Search for the cell housing the specified text and yield its [x, y] center coordinate. 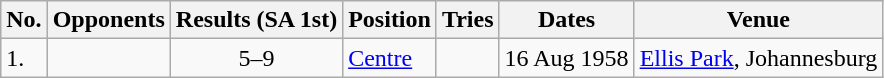
Centre [390, 58]
Ellis Park, Johannesburg [758, 58]
Tries [468, 20]
No. [24, 20]
5–9 [256, 58]
1. [24, 58]
Dates [566, 20]
Position [390, 20]
Results (SA 1st) [256, 20]
Opponents [108, 20]
16 Aug 1958 [566, 58]
Venue [758, 20]
